From the cell containing the given text, extract its center point as [x, y] coordinate. 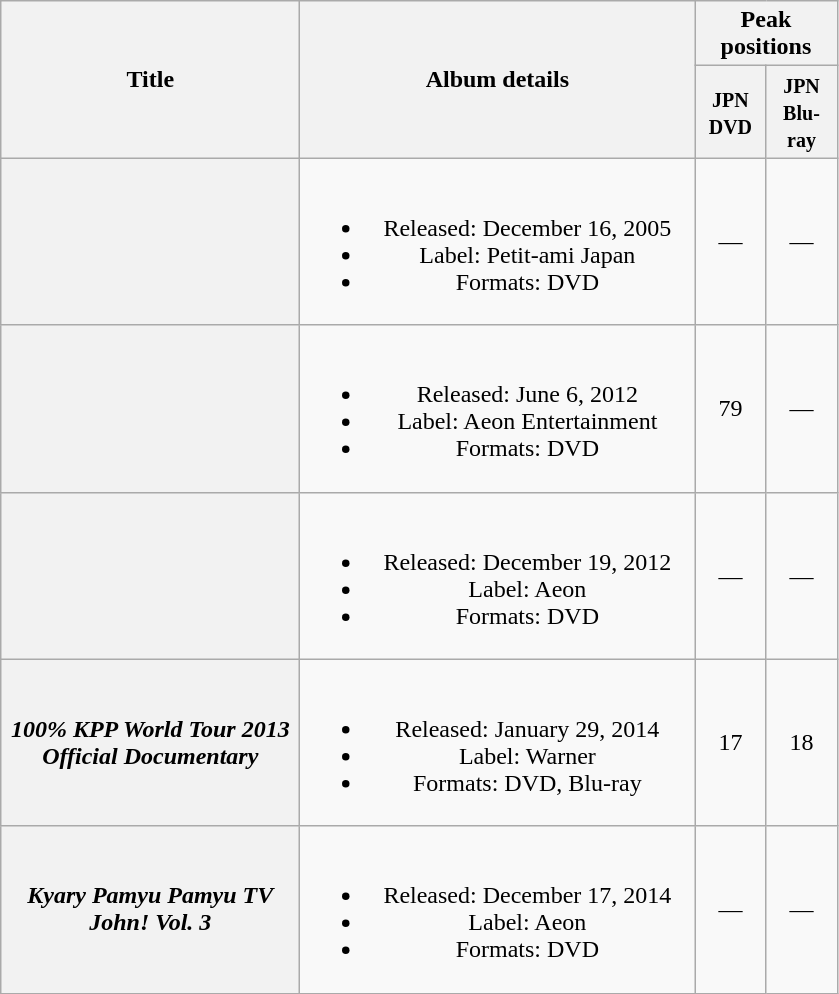
Released: December 17, 2014 Label: AeonFormats: DVD [498, 910]
Released: January 29, 2014 Label: WarnerFormats: DVD, Blu-ray [498, 742]
100% KPP World Tour 2013 Official Documentary [150, 742]
JPN DVD [730, 112]
JPN Blu-ray [802, 112]
18 [802, 742]
Title [150, 80]
Released: December 16, 2005 Label: Petit-ami JapanFormats: DVD [498, 242]
Released: June 6, 2012 Label: Aeon EntertainmentFormats: DVD [498, 408]
Album details [498, 80]
17 [730, 742]
Peak positions [766, 34]
Released: December 19, 2012 Label: AeonFormats: DVD [498, 576]
79 [730, 408]
Kyary Pamyu Pamyu TV John! Vol. 3 [150, 910]
